Identify which cell holds the provided text, then report its (x, y) central coordinate. 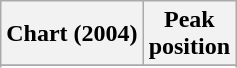
Peak position (189, 34)
Chart (2004) (72, 34)
